Scan for the cell matching the given text and deliver its [X, Y] coordinate at center. 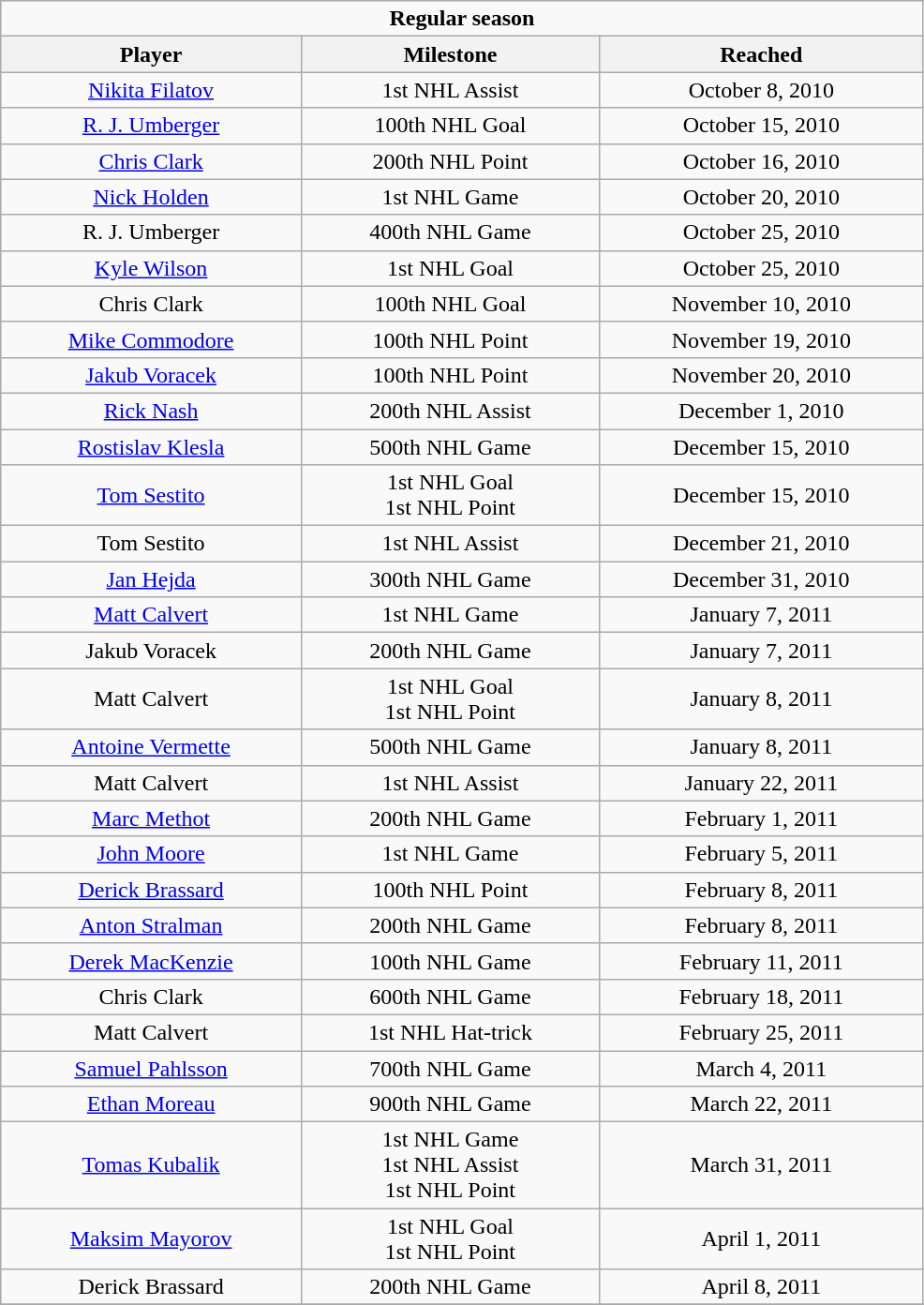
300th NHL Game [450, 579]
Kyle Wilson [152, 268]
October 15, 2010 [761, 126]
February 18, 2011 [761, 997]
April 1, 2011 [761, 1239]
900th NHL Game [450, 1104]
400th NHL Game [450, 232]
100th NHL Game [450, 961]
Jan Hejda [152, 579]
Milestone [450, 54]
December 1, 2010 [761, 411]
November 19, 2010 [761, 339]
Maksim Mayorov [152, 1239]
February 11, 2011 [761, 961]
200th NHL Assist [450, 411]
Nikita Filatov [152, 90]
March 22, 2011 [761, 1104]
October 8, 2010 [761, 90]
Rostislav Klesla [152, 447]
November 10, 2010 [761, 304]
Marc Methot [152, 818]
Antoine Vermette [152, 747]
April 8, 2011 [761, 1287]
John Moore [152, 854]
Rick Nash [152, 411]
October 16, 2010 [761, 161]
February 1, 2011 [761, 818]
Nick Holden [152, 197]
1st NHL Hat-trick [450, 1032]
March 31, 2011 [761, 1165]
200th NHL Point [450, 161]
Player [152, 54]
Samuel Pahlsson [152, 1068]
600th NHL Game [450, 997]
January 22, 2011 [761, 783]
1st NHL Game1st NHL Assist1st NHL Point [450, 1165]
700th NHL Game [450, 1068]
Tomas Kubalik [152, 1165]
Anton Stralman [152, 925]
Derek MacKenzie [152, 961]
Mike Commodore [152, 339]
1st NHL Goal [450, 268]
December 21, 2010 [761, 544]
March 4, 2011 [761, 1068]
Reached [761, 54]
February 5, 2011 [761, 854]
Regular season [462, 19]
February 25, 2011 [761, 1032]
December 31, 2010 [761, 579]
November 20, 2010 [761, 375]
Ethan Moreau [152, 1104]
October 20, 2010 [761, 197]
